Scan for the cell matching the given text and deliver its [x, y] coordinate at center. 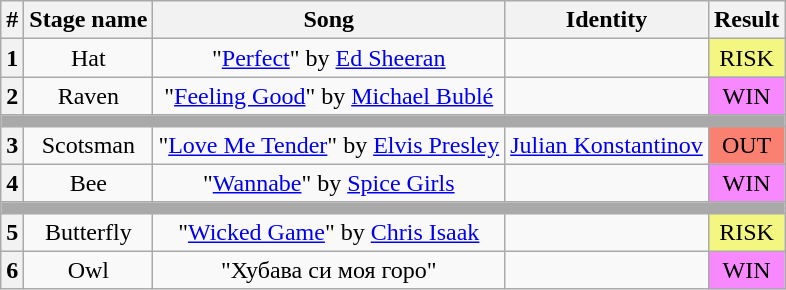
1 [12, 58]
"Wannabe" by Spice Girls [329, 183]
# [12, 20]
"Perfect" by Ed Sheeran [329, 58]
4 [12, 183]
Owl [88, 270]
Bee [88, 183]
"Wicked Game" by Chris Isaak [329, 232]
Stage name [88, 20]
6 [12, 270]
"Хубава си моя горо" [329, 270]
"Feeling Good" by Michael Bublé [329, 96]
OUT [746, 145]
Butterfly [88, 232]
Raven [88, 96]
Result [746, 20]
"Love Me Tender" by Elvis Presley [329, 145]
Julian Konstantinov [607, 145]
Identity [607, 20]
2 [12, 96]
5 [12, 232]
Scotsman [88, 145]
Hat [88, 58]
Song [329, 20]
3 [12, 145]
